Locate the cell with the specified text and output its [X, Y] center coordinate. 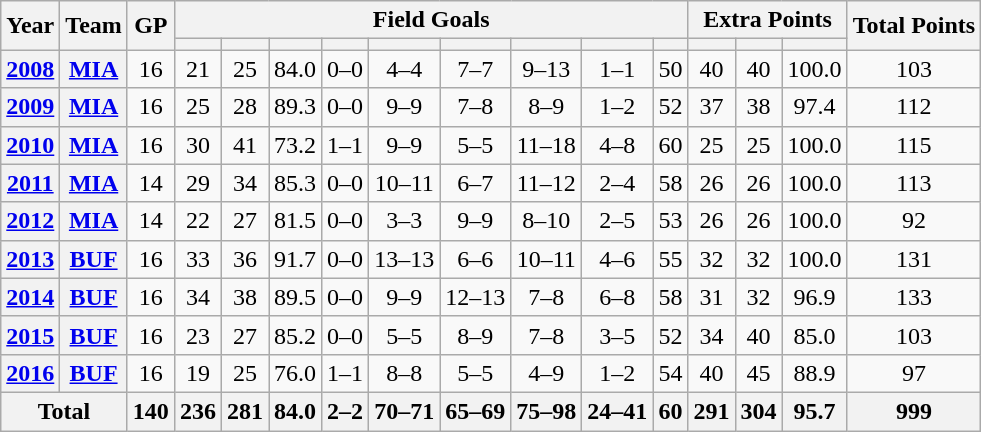
23 [198, 335]
Total Points [914, 26]
85.0 [814, 335]
112 [914, 107]
76.0 [296, 373]
4–8 [618, 145]
54 [670, 373]
12–13 [476, 297]
50 [670, 69]
97.4 [814, 107]
55 [670, 259]
3–3 [404, 221]
2015 [30, 335]
11–12 [546, 183]
29 [198, 183]
21 [198, 69]
91.7 [296, 259]
19 [198, 373]
28 [244, 107]
2–5 [618, 221]
53 [670, 221]
2013 [30, 259]
6–6 [476, 259]
65–69 [476, 411]
3–5 [618, 335]
Field Goals [431, 20]
11–18 [546, 145]
304 [758, 411]
140 [150, 411]
89.5 [296, 297]
2011 [30, 183]
97 [914, 373]
6–8 [618, 297]
8–10 [546, 221]
291 [712, 411]
73.2 [296, 145]
Extra Points [768, 20]
2–2 [346, 411]
2014 [30, 297]
4–6 [618, 259]
89.3 [296, 107]
45 [758, 373]
115 [914, 145]
4–9 [546, 373]
133 [914, 297]
22 [198, 221]
6–7 [476, 183]
2008 [30, 69]
75–98 [546, 411]
37 [712, 107]
95.7 [814, 411]
9–13 [546, 69]
96.9 [814, 297]
Year [30, 26]
81.5 [296, 221]
GP [150, 26]
Team [94, 26]
2–4 [618, 183]
2010 [30, 145]
24–41 [618, 411]
8–8 [404, 373]
13–13 [404, 259]
7–7 [476, 69]
2009 [30, 107]
85.2 [296, 335]
281 [244, 411]
Total [64, 411]
92 [914, 221]
88.9 [814, 373]
236 [198, 411]
31 [712, 297]
2012 [30, 221]
85.3 [296, 183]
2016 [30, 373]
30 [198, 145]
36 [244, 259]
999 [914, 411]
70–71 [404, 411]
4–4 [404, 69]
41 [244, 145]
131 [914, 259]
33 [198, 259]
113 [914, 183]
